From the cell containing the given text, extract its center point as (x, y) coordinate. 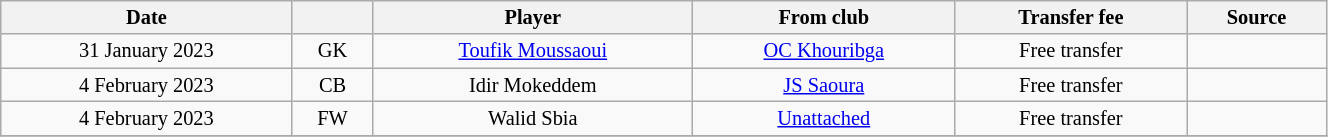
Toufik Moussaoui (532, 51)
Idir Mokeddem (532, 85)
Source (1257, 17)
Player (532, 17)
Unattached (824, 118)
Date (146, 17)
FW (332, 118)
JS Saoura (824, 85)
Transfer fee (1070, 17)
Walid Sbia (532, 118)
From club (824, 17)
31 January 2023 (146, 51)
CB (332, 85)
OC Khouribga (824, 51)
GK (332, 51)
